Return the (X, Y) coordinate for the center point of the cell that contains the specified text.  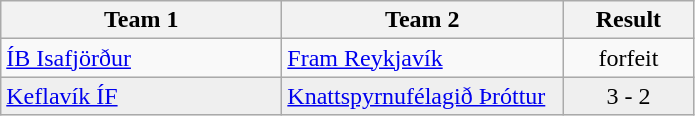
Result (628, 20)
Team 2 (422, 20)
Keflavík ÍF (142, 96)
Team 1 (142, 20)
Knattspyrnufélagið Þróttur (422, 96)
3 - 2 (628, 96)
Fram Reykjavík (422, 58)
ÍB Isafjörður (142, 58)
forfeit (628, 58)
